Search for the cell housing the specified text and yield its [X, Y] center coordinate. 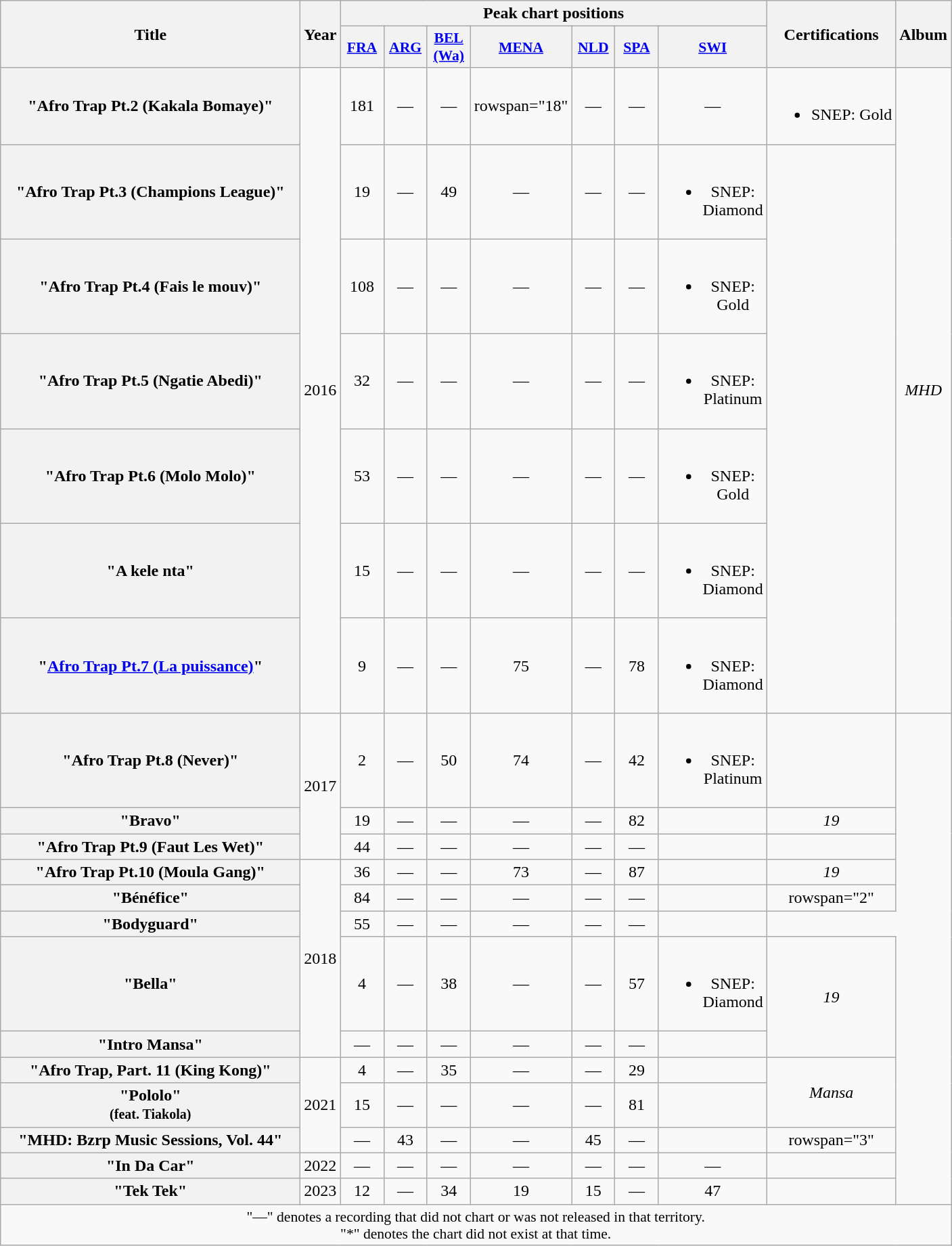
"Afro Trap Pt.4 (Fais le mouv)" [150, 286]
74 [521, 760]
12 [362, 1191]
SWI [712, 47]
"Bravo" [150, 820]
Mansa [831, 1092]
Year [321, 34]
75 [521, 665]
"Afro Trap Pt.9 (Faut Les Wet)" [150, 847]
"Afro Trap Pt.6 (Molo Molo)" [150, 476]
73 [521, 872]
44 [362, 847]
"Tek Tek" [150, 1191]
rowspan="2" [831, 898]
2018 [321, 958]
87 [637, 872]
38 [449, 984]
2023 [321, 1191]
"Afro Trap Pt.8 (Never)" [150, 760]
NLD [593, 47]
"Afro Trap Pt.7 (La puissance)" [150, 665]
84 [362, 898]
47 [712, 1191]
SPA [637, 47]
rowspan="18" [521, 106]
MENA [521, 47]
BEL(Wa) [449, 47]
rowspan="3" [831, 1140]
"Pololo"(feat. Tiakola) [150, 1105]
Certifications [831, 34]
57 [637, 984]
Title [150, 34]
49 [449, 192]
43 [405, 1140]
2021 [321, 1105]
50 [449, 760]
"Afro Trap Pt.10 (Moula Gang)" [150, 872]
2022 [321, 1165]
108 [362, 286]
Peak chart positions [553, 14]
82 [637, 820]
"Afro Trap Pt.3 (Champions League)" [150, 192]
36 [362, 872]
42 [637, 760]
"Bénéfice" [150, 898]
"—" denotes a recording that did not chart or was not released in that territory."*" denotes the chart did not exist at that time. [476, 1225]
81 [637, 1105]
9 [362, 665]
2016 [321, 390]
FRA [362, 47]
"Afro Trap Pt.2 (Kakala Bomaye)" [150, 106]
2 [362, 760]
"Intro Mansa" [150, 1044]
29 [637, 1070]
45 [593, 1140]
"Afro Trap, Part. 11 (King Kong)" [150, 1070]
"MHD: Bzrp Music Sessions, Vol. 44" [150, 1140]
55 [362, 924]
"A kele nta" [150, 571]
"Afro Trap Pt.5 (Ngatie Abedi)" [150, 381]
34 [449, 1191]
"In Da Car" [150, 1165]
32 [362, 381]
Album [924, 34]
"Bella" [150, 984]
MHD [924, 390]
181 [362, 106]
78 [637, 665]
ARG [405, 47]
53 [362, 476]
2017 [321, 786]
"Bodyguard" [150, 924]
35 [449, 1070]
